Determine the [x, y] coordinate at the center of the cell enclosing the given text.  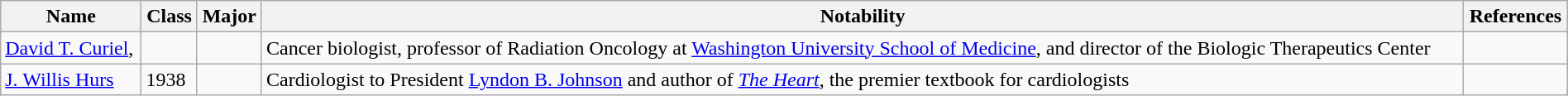
Notability [862, 17]
David T. Curiel, [71, 48]
Cancer biologist, professor of Radiation Oncology at Washington University School of Medicine, and director of the Biologic Therapeutics Center [862, 48]
Cardiologist to President Lyndon B. Johnson and author of The Heart, the premier textbook for cardiologists [862, 79]
Class [169, 17]
References [1516, 17]
1938 [169, 79]
Major [229, 17]
Name [71, 17]
J. Willis Hurs [71, 79]
